Output the (x, y) coordinate of the center of the cell containing the given text.  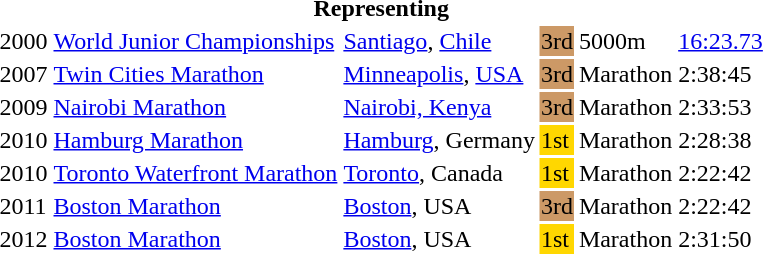
Nairobi Marathon (196, 107)
Nairobi, Kenya (440, 107)
World Junior Championships (196, 41)
5000m (625, 41)
Toronto Waterfront Marathon (196, 173)
Toronto, Canada (440, 173)
Twin Cities Marathon (196, 74)
Hamburg Marathon (196, 140)
Minneapolis, USA (440, 74)
Santiago, Chile (440, 41)
Hamburg, Germany (440, 140)
